Detect which cell encompasses the target text, then output its [x, y] center coordinate. 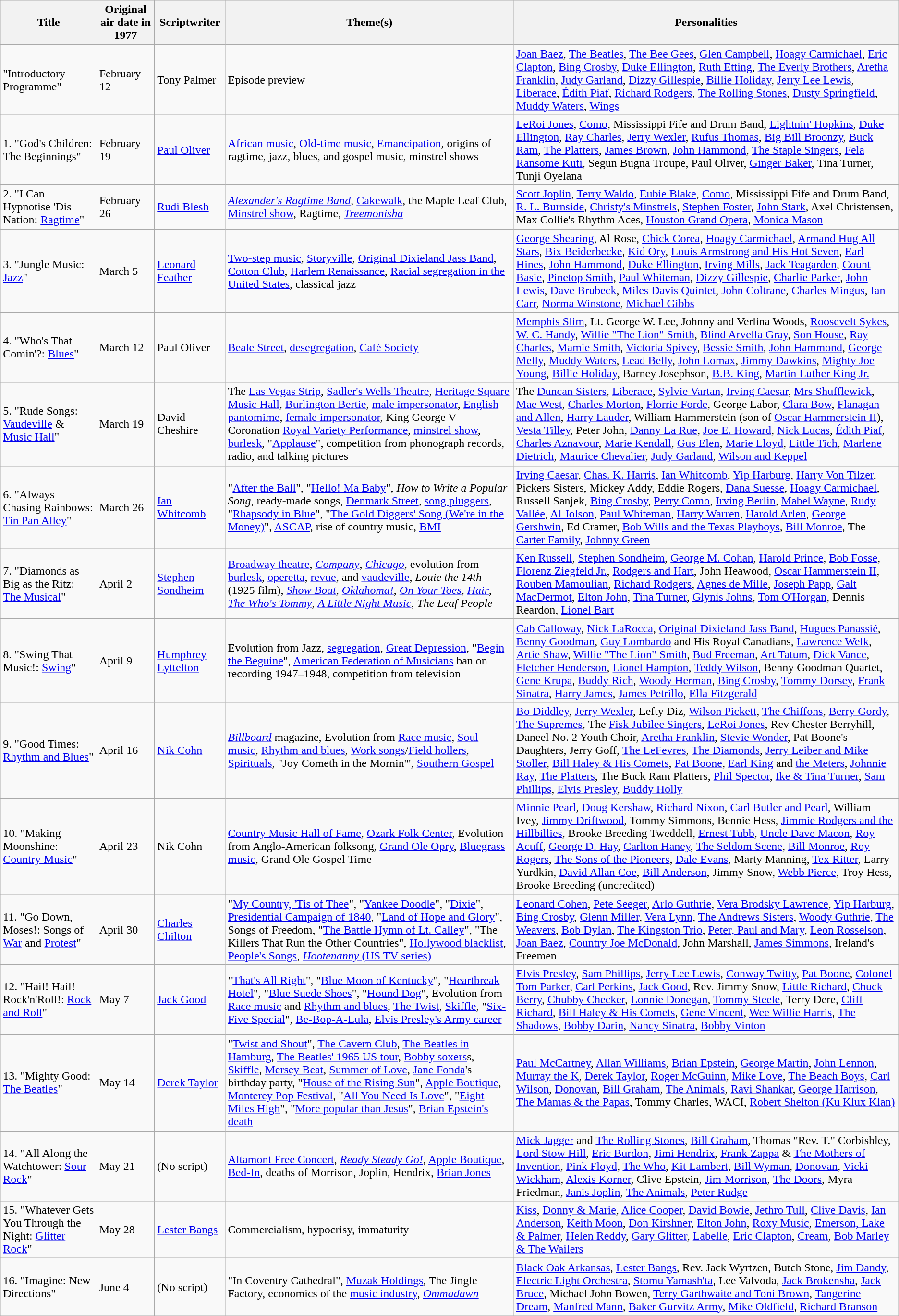
1. "God's Children: The Beginnings" [49, 150]
Commercialism, hypocrisy, immaturity [369, 1230]
"Introductory Programme" [49, 80]
April 2 [126, 584]
April 9 [126, 660]
6. "Always Chasing Rainbows: Tin Pan Alley" [49, 507]
13. "Mighty Good: The Beatles" [49, 1083]
February 19 [126, 150]
February 12 [126, 80]
Beale Street, desegregation, Café Society [369, 347]
11. "Go Down, Moses!: Songs of War and Protest" [49, 930]
June 4 [126, 1287]
Title [49, 23]
February 26 [126, 207]
Theme(s) [369, 23]
4. "Who's That Comin'?: Blues" [49, 347]
10. "Making Moonshine: Country Music" [49, 846]
Two-step music, Storyville, Original Dixieland Jass Band, Cotton Club, Harlem Renaissance, Racial segregation in the United States, classical jazz [369, 271]
2. "I Can Hypnotise 'Dis Nation: Ragtime" [49, 207]
9. "Good Times: Rhythm and Blues" [49, 750]
Scriptwriter [190, 23]
Humphrey Lyttelton [190, 660]
7. "Diamonds as Big as the Ritz: The Musical" [49, 584]
Charles Chilton [190, 930]
April 16 [126, 750]
March 26 [126, 507]
Lester Bangs [190, 1230]
Episode preview [369, 80]
Original air date in 1977 [126, 23]
Leonard Feather [190, 271]
May 14 [126, 1083]
Derek Taylor [190, 1083]
March 12 [126, 347]
15. "Whatever Gets You Through the Night: Glitter Rock" [49, 1230]
April 23 [126, 846]
Ian Whitcomb [190, 507]
Tony Palmer [190, 80]
5. "Rude Songs: Vaudeville & Music Hall" [49, 424]
Rudi Blesh [190, 207]
April 30 [126, 930]
May 21 [126, 1166]
8. "Swing That Music!: Swing" [49, 660]
14. "All Along the Watchtower: Sour Rock" [49, 1166]
Alexander's Ragtime Band, Cakewalk, the Maple Leaf Club, Minstrel show, Ragtime, Treemonisha [369, 207]
African music, Old-time music, Emancipation, origins of ragtime, jazz, blues, and gospel music, minstrel shows [369, 150]
16. "Imagine: New Directions" [49, 1287]
Stephen Sondheim [190, 584]
David Cheshire [190, 424]
March 5 [126, 271]
"In Coventry Cathedral", Muzak Holdings, The Jingle Factory, economics of the music industry, Ommadawn [369, 1287]
May 7 [126, 1000]
Jack Good [190, 1000]
12. "Hail! Hail! Rock'n'Roll!: Rock and Roll" [49, 1000]
Country Music Hall of Fame, Ozark Folk Center, Evolution from Anglo-American folksong, Grand Ole Opry, Bluegrass music, Grand Ole Gospel Time [369, 846]
May 28 [126, 1230]
Altamont Free Concert, Ready Steady Go!, Apple Boutique, Bed-In, deaths of Morrison, Joplin, Hendrix, Brian Jones [369, 1166]
3. "Jungle Music: Jazz" [49, 271]
March 19 [126, 424]
Personalities [706, 23]
